Determine the (x, y) coordinate at the center of the cell enclosing the given text.  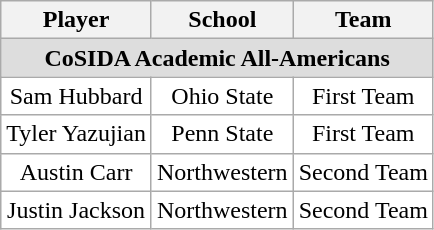
Tyler Yazujian (76, 134)
Austin Carr (76, 172)
Player (76, 20)
Penn State (222, 134)
School (222, 20)
Ohio State (222, 96)
Team (363, 20)
Sam Hubbard (76, 96)
Justin Jackson (76, 210)
CoSIDA Academic All-Americans (218, 58)
